Locate the cell with the specified text and output its [x, y] center coordinate. 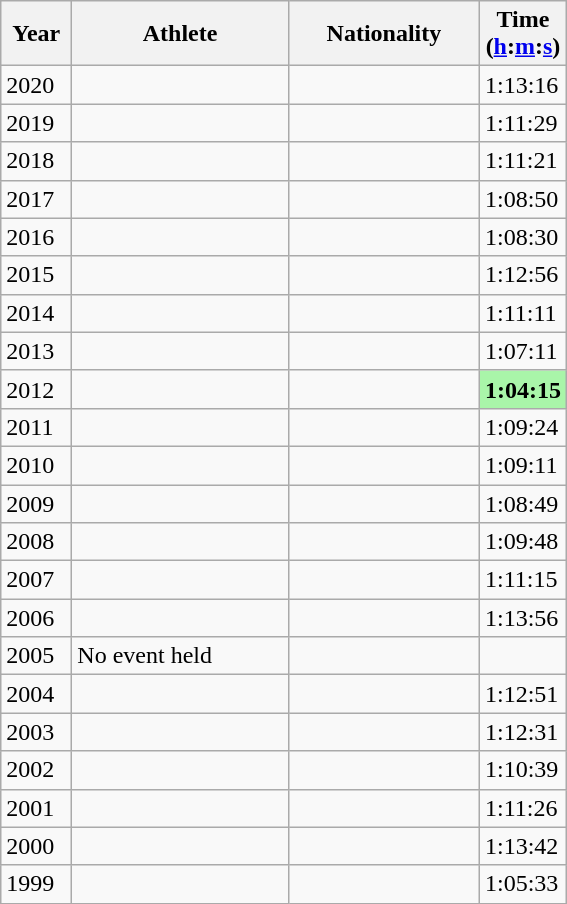
1:12:31 [522, 732]
2016 [36, 237]
2018 [36, 161]
1999 [36, 884]
2015 [36, 275]
2008 [36, 542]
1:12:56 [522, 275]
2002 [36, 770]
1:08:30 [522, 237]
1:07:11 [522, 351]
2001 [36, 808]
2005 [36, 656]
2014 [36, 313]
2009 [36, 503]
2010 [36, 465]
1:13:16 [522, 85]
1:11:29 [522, 123]
1:08:50 [522, 199]
1:13:42 [522, 846]
1:13:56 [522, 618]
1:12:51 [522, 694]
1:09:24 [522, 427]
1:10:39 [522, 770]
2012 [36, 389]
1:11:15 [522, 580]
Time(h:m:s) [522, 34]
2019 [36, 123]
1:04:15 [522, 389]
2003 [36, 732]
2011 [36, 427]
1:11:11 [522, 313]
2020 [36, 85]
1:08:49 [522, 503]
2007 [36, 580]
No event held [180, 656]
2000 [36, 846]
2013 [36, 351]
2004 [36, 694]
1:11:21 [522, 161]
Athlete [180, 34]
1:05:33 [522, 884]
2006 [36, 618]
2017 [36, 199]
Nationality [384, 34]
1:09:11 [522, 465]
1:09:48 [522, 542]
Year [36, 34]
1:11:26 [522, 808]
